Return the (x, y) coordinate for the center point of the cell that contains the specified text.  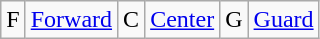
Center (182, 20)
C (132, 20)
F (13, 20)
G (234, 20)
Forward (71, 20)
Guard (284, 20)
